For the text-containing cell, return its midpoint in [x, y] coordinate format. 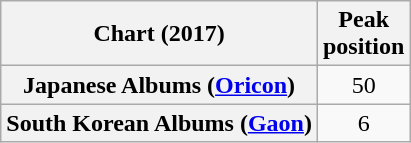
6 [363, 123]
South Korean Albums (Gaon) [160, 123]
50 [363, 85]
Chart (2017) [160, 34]
Peakposition [363, 34]
Japanese Albums (Oricon) [160, 85]
